Provide the (x, y) coordinate of the cell's center where the given text is located.  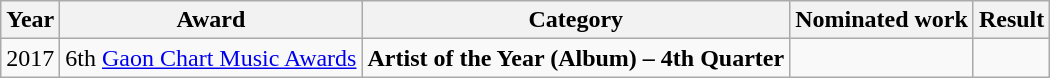
2017 (30, 58)
Result (1011, 20)
Year (30, 20)
6th Gaon Chart Music Awards (211, 58)
Nominated work (882, 20)
Award (211, 20)
Category (576, 20)
Artist of the Year (Album) – 4th Quarter (576, 58)
